Identify which cell holds the provided text, then report its [x, y] central coordinate. 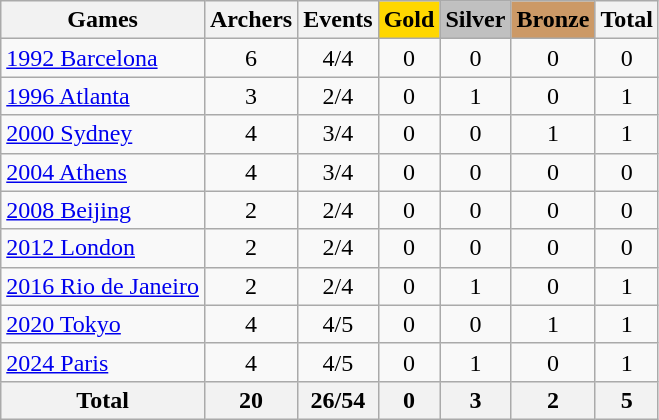
1992 Barcelona [103, 58]
2024 Paris [103, 362]
2004 Athens [103, 172]
Bronze [553, 20]
26/54 [338, 400]
2012 London [103, 248]
2016 Rio de Janeiro [103, 286]
4/4 [338, 58]
2020 Tokyo [103, 324]
Archers [250, 20]
1996 Atlanta [103, 96]
2008 Beijing [103, 210]
Games [103, 20]
Silver [476, 20]
Gold [409, 20]
2000 Sydney [103, 134]
6 [250, 58]
20 [250, 400]
Events [338, 20]
5 [627, 400]
